Determine the [x, y] coordinate at the center of the cell enclosing the given text.  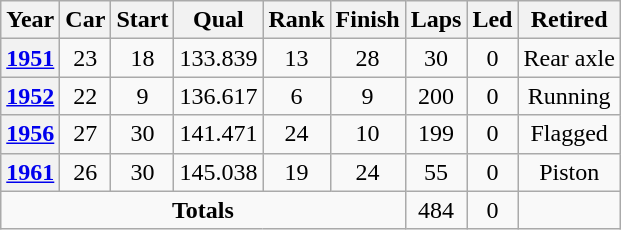
141.471 [218, 134]
1961 [30, 172]
Rank [296, 20]
10 [368, 134]
Finish [368, 20]
28 [368, 58]
55 [436, 172]
1952 [30, 96]
Running [569, 96]
1951 [30, 58]
Retired [569, 20]
Qual [218, 20]
Led [492, 20]
23 [86, 58]
Laps [436, 20]
484 [436, 210]
18 [142, 58]
1956 [30, 134]
Start [142, 20]
133.839 [218, 58]
Year [30, 20]
Car [86, 20]
Piston [569, 172]
Flagged [569, 134]
26 [86, 172]
200 [436, 96]
199 [436, 134]
22 [86, 96]
27 [86, 134]
19 [296, 172]
145.038 [218, 172]
Totals [203, 210]
6 [296, 96]
13 [296, 58]
136.617 [218, 96]
Rear axle [569, 58]
